Return [X, Y] of the center of cell containing provided text 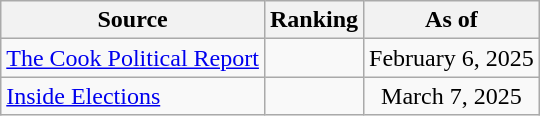
Source [133, 20]
February 6, 2025 [452, 58]
Ranking [314, 20]
As of [452, 20]
Inside Elections [133, 96]
March 7, 2025 [452, 96]
The Cook Political Report [133, 58]
